Locate the cell with the specified text and output its [x, y] center coordinate. 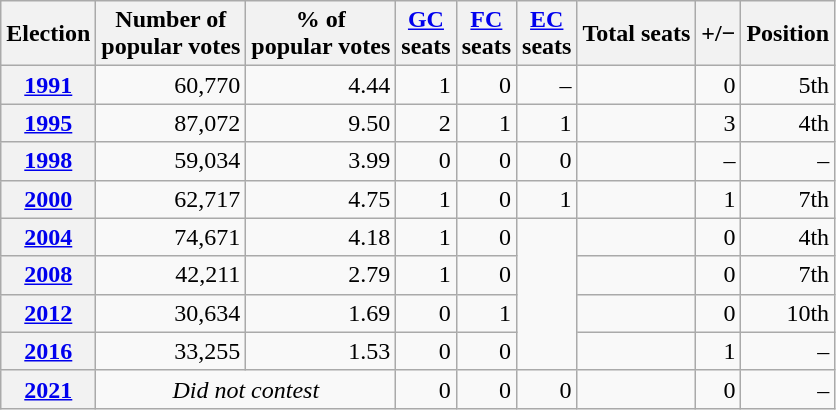
Election [48, 34]
2021 [48, 389]
Number ofpopular votes [171, 34]
ECseats [547, 34]
2.79 [321, 275]
4.75 [321, 199]
4.44 [321, 85]
2000 [48, 199]
1.53 [321, 351]
42,211 [171, 275]
Did not contest [246, 389]
2016 [48, 351]
+/− [718, 34]
2 [426, 123]
2008 [48, 275]
59,034 [171, 161]
1998 [48, 161]
1995 [48, 123]
Total seats [636, 34]
62,717 [171, 199]
2012 [48, 313]
1991 [48, 85]
1.69 [321, 313]
% ofpopular votes [321, 34]
4.18 [321, 237]
GCseats [426, 34]
74,671 [171, 237]
2004 [48, 237]
3.99 [321, 161]
87,072 [171, 123]
FCseats [486, 34]
10th [788, 313]
Position [788, 34]
60,770 [171, 85]
30,634 [171, 313]
5th [788, 85]
33,255 [171, 351]
3 [718, 123]
9.50 [321, 123]
